For the text-containing cell, return its midpoint in (X, Y) coordinate format. 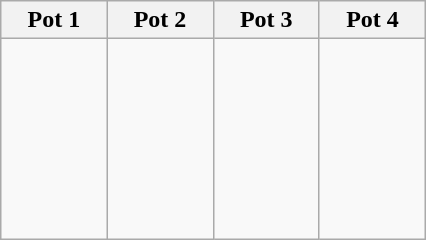
Pot 4 (372, 20)
Pot 1 (54, 20)
Pot 2 (160, 20)
Pot 3 (266, 20)
